Extract the (X, Y) coordinate from the center of the cell holding the provided text.  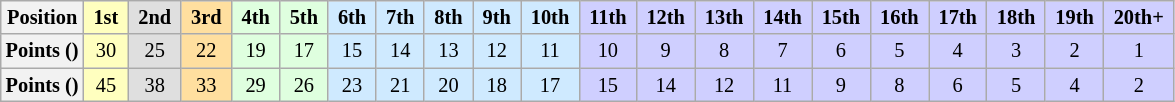
7 (782, 51)
8th (448, 17)
23 (352, 85)
16th (899, 17)
19 (256, 51)
45 (106, 85)
5th (304, 17)
38 (154, 85)
3 (1016, 51)
30 (106, 51)
13th (724, 17)
11th (608, 17)
9th (497, 17)
12th (665, 17)
25 (154, 51)
19th (1074, 17)
15th (841, 17)
7th (400, 17)
17th (957, 17)
21 (400, 85)
3rd (206, 17)
10 (608, 51)
14th (782, 17)
1 (1139, 51)
33 (206, 85)
29 (256, 85)
20 (448, 85)
18 (497, 85)
2nd (154, 17)
13 (448, 51)
26 (304, 85)
18th (1016, 17)
1st (106, 17)
22 (206, 51)
6th (352, 17)
20th+ (1139, 17)
Position (42, 17)
4th (256, 17)
10th (550, 17)
